Output the [X, Y] coordinate of the center of the cell containing the given text.  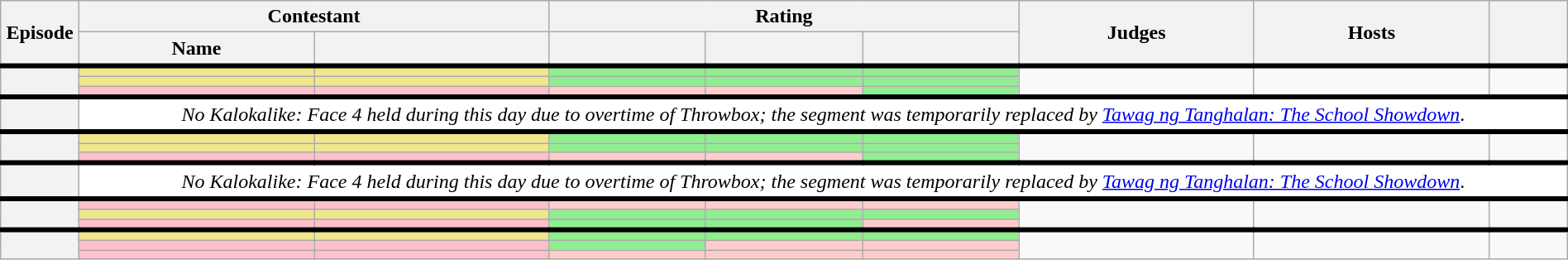
Rating [784, 17]
Hosts [1371, 33]
Episode [40, 33]
Contestant [313, 17]
Name [196, 49]
Judges [1136, 33]
